Find where the given text appears and provide that cell's center as [x, y] coordinate. 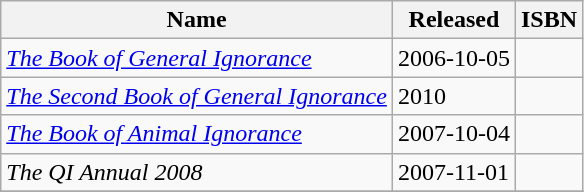
The Second Book of General Ignorance [197, 96]
Released [454, 20]
Name [197, 20]
ISBN [548, 20]
2006-10-05 [454, 58]
The Book of Animal Ignorance [197, 134]
2007-10-04 [454, 134]
2010 [454, 96]
2007-11-01 [454, 172]
The Book of General Ignorance [197, 58]
The QI Annual 2008 [197, 172]
